Detect which cell encompasses the target text, then output its [x, y] center coordinate. 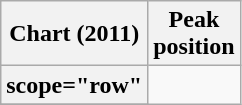
Peakposition [194, 34]
scope="row" [74, 85]
Chart (2011) [74, 34]
